Determine the [X, Y] coordinate at the center of the cell enclosing the given text.  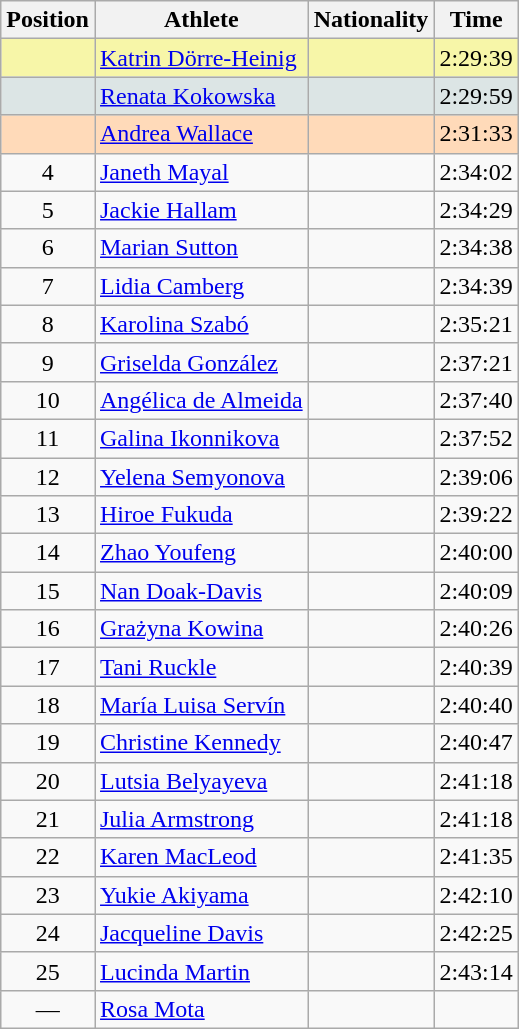
18 [48, 705]
5 [48, 210]
Marian Sutton [201, 248]
Griselda González [201, 362]
2:40:47 [476, 743]
6 [48, 248]
2:39:22 [476, 515]
2:40:09 [476, 591]
22 [48, 857]
Nationality [371, 20]
16 [48, 629]
Angélica de Almeida [201, 400]
Christine Kennedy [201, 743]
2:29:59 [476, 96]
2:34:02 [476, 172]
Tani Ruckle [201, 667]
Karolina Szabó [201, 324]
Janeth Mayal [201, 172]
2:34:29 [476, 210]
25 [48, 971]
— [48, 1009]
2:34:38 [476, 248]
Katrin Dörre-Heinig [201, 58]
2:34:39 [476, 286]
Hiroe Fukuda [201, 515]
21 [48, 819]
10 [48, 400]
13 [48, 515]
2:39:06 [476, 477]
8 [48, 324]
2:31:33 [476, 134]
2:43:14 [476, 971]
Renata Kokowska [201, 96]
15 [48, 591]
14 [48, 553]
Athlete [201, 20]
Jacqueline Davis [201, 933]
2:40:00 [476, 553]
17 [48, 667]
Lutsia Belyayeva [201, 781]
2:37:21 [476, 362]
9 [48, 362]
Zhao Youfeng [201, 553]
2:40:40 [476, 705]
4 [48, 172]
19 [48, 743]
20 [48, 781]
2:37:40 [476, 400]
Yukie Akiyama [201, 895]
7 [48, 286]
Grażyna Kowina [201, 629]
Yelena Semyonova [201, 477]
23 [48, 895]
2:42:10 [476, 895]
Jackie Hallam [201, 210]
Lidia Camberg [201, 286]
2:42:25 [476, 933]
Karen MacLeod [201, 857]
María Luisa Servín [201, 705]
Julia Armstrong [201, 819]
Lucinda Martin [201, 971]
Andrea Wallace [201, 134]
24 [48, 933]
2:40:26 [476, 629]
Time [476, 20]
Galina Ikonnikova [201, 438]
2:35:21 [476, 324]
12 [48, 477]
2:37:52 [476, 438]
2:40:39 [476, 667]
Position [48, 20]
2:41:35 [476, 857]
Nan Doak-Davis [201, 591]
11 [48, 438]
2:29:39 [476, 58]
Rosa Mota [201, 1009]
